Extract the [X, Y] coordinate from the center of the cell holding the provided text.  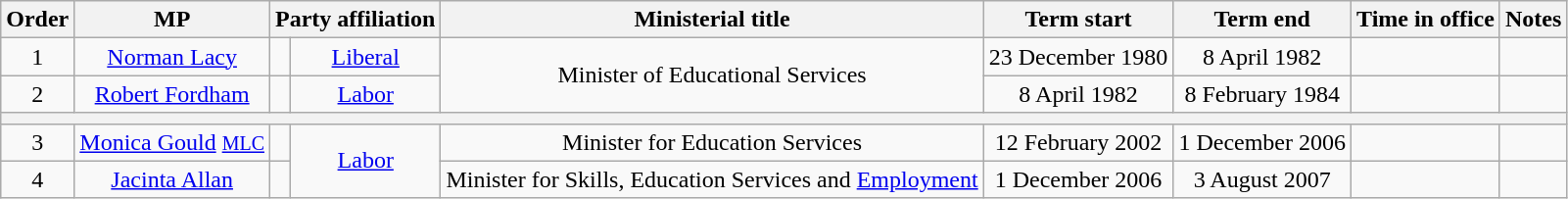
Term start [1078, 20]
Norman Lacy [172, 57]
12 February 2002 [1078, 142]
Robert Fordham [172, 94]
Ministerial title [712, 20]
Term end [1262, 20]
MP [172, 20]
1 [37, 57]
Party affiliation [356, 20]
3 [37, 142]
23 December 1980 [1078, 57]
Minister for Education Services [712, 142]
Order [37, 20]
3 August 2007 [1262, 179]
Minister of Educational Services [712, 75]
Jacinta Allan [172, 179]
2 [37, 94]
Notes [1533, 20]
Monica Gould MLC [172, 142]
Minister for Skills, Education Services and Employment [712, 179]
4 [37, 179]
Liberal [366, 57]
8 February 1984 [1262, 94]
Time in office [1426, 20]
